Provide the [x, y] coordinate of the cell's center where the given text is located.  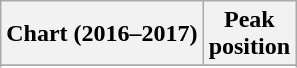
Peakposition [249, 34]
Chart (2016–2017) [102, 34]
